Find where the given text appears and provide that cell's center as (x, y) coordinate. 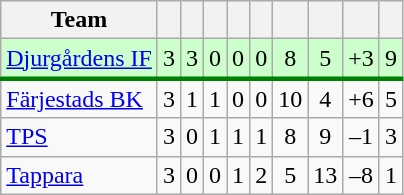
TPS (80, 137)
2 (262, 175)
Djurgårdens IF (80, 59)
Tappara (80, 175)
–8 (362, 175)
4 (326, 98)
+3 (362, 59)
13 (326, 175)
–1 (362, 137)
Team (80, 20)
10 (290, 98)
Färjestads BK (80, 98)
+6 (362, 98)
